Return the (X, Y) coordinate for the center point of the cell that contains the specified text.  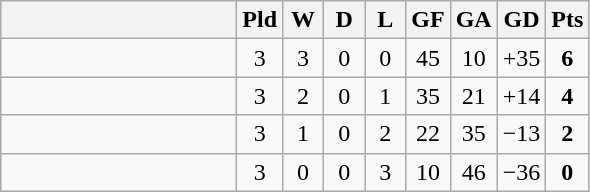
D (344, 20)
Pts (568, 20)
+14 (522, 96)
−13 (522, 134)
6 (568, 58)
4 (568, 96)
22 (428, 134)
GF (428, 20)
46 (474, 172)
GD (522, 20)
L (386, 20)
+35 (522, 58)
Pld (260, 20)
GA (474, 20)
W (304, 20)
45 (428, 58)
−36 (522, 172)
21 (474, 96)
